Return [X, Y] of the center of cell containing provided text 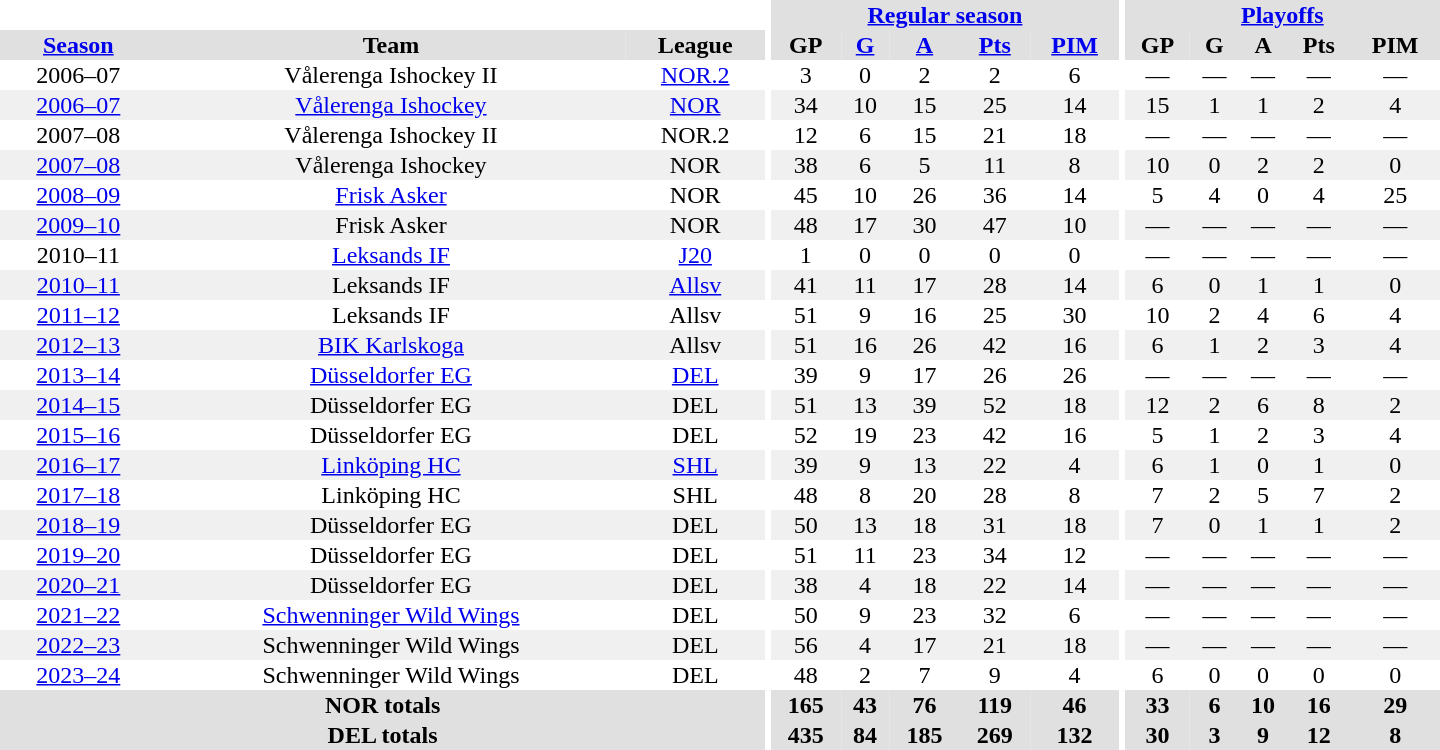
2020–21 [78, 585]
2011–12 [78, 315]
Season [78, 45]
2015–16 [78, 435]
185 [924, 735]
Team [392, 45]
2009–10 [78, 225]
32 [995, 615]
33 [1158, 705]
2017–18 [78, 495]
435 [806, 735]
29 [1395, 705]
BIK Karlskoga [392, 345]
2022–23 [78, 645]
2016–17 [78, 465]
J20 [695, 255]
45 [806, 195]
46 [1074, 705]
132 [1074, 735]
36 [995, 195]
43 [866, 705]
2013–14 [78, 375]
19 [866, 435]
Playoffs [1282, 15]
DEL totals [382, 735]
2008–09 [78, 195]
NOR totals [382, 705]
2023–24 [78, 675]
84 [866, 735]
31 [995, 525]
41 [806, 285]
76 [924, 705]
2018–19 [78, 525]
2019–20 [78, 555]
2014–15 [78, 405]
165 [806, 705]
119 [995, 705]
2012–13 [78, 345]
League [695, 45]
269 [995, 735]
47 [995, 225]
56 [806, 645]
2021–22 [78, 615]
Regular season [946, 15]
20 [924, 495]
